Return the [x, y] coordinate for the center point of the cell that contains the specified text.  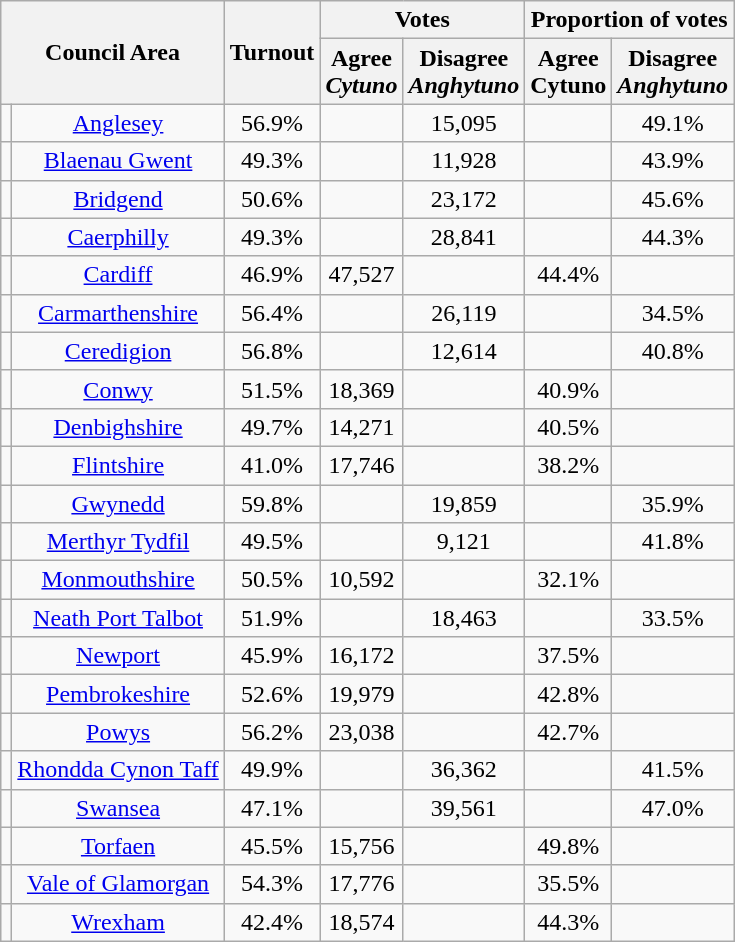
49.1% [673, 123]
19,979 [362, 694]
40.9% [568, 389]
12,614 [464, 351]
41.8% [673, 542]
39,561 [464, 808]
Council Area [113, 52]
18,574 [362, 922]
41.0% [272, 465]
59.8% [272, 503]
18,463 [464, 618]
42.4% [272, 922]
11,928 [464, 161]
Merthyr Tydfil [118, 542]
Wrexham [118, 922]
47.0% [673, 808]
42.8% [568, 694]
49.7% [272, 427]
47,527 [362, 275]
Powys [118, 732]
Conwy [118, 389]
37.5% [568, 656]
51.5% [272, 389]
Anglesey [118, 123]
50.5% [272, 580]
Torfaen [118, 846]
41.5% [673, 770]
17,776 [362, 884]
10,592 [362, 580]
Carmarthenshire [118, 313]
Monmouthshire [118, 580]
49.5% [272, 542]
36,362 [464, 770]
51.9% [272, 618]
15,095 [464, 123]
40.8% [673, 351]
Blaenau Gwent [118, 161]
Votes [422, 20]
Cardiff [118, 275]
19,859 [464, 503]
Proportion of votes [630, 20]
23,172 [464, 199]
14,271 [362, 427]
35.5% [568, 884]
Swansea [118, 808]
Bridgend [118, 199]
17,746 [362, 465]
23,038 [362, 732]
42.7% [568, 732]
18,369 [362, 389]
49.9% [272, 770]
56.9% [272, 123]
9,121 [464, 542]
44.4% [568, 275]
54.3% [272, 884]
16,172 [362, 656]
45.5% [272, 846]
26,119 [464, 313]
32.1% [568, 580]
40.5% [568, 427]
15,756 [362, 846]
Caerphilly [118, 237]
Neath Port Talbot [118, 618]
35.9% [673, 503]
Turnout [272, 52]
45.6% [673, 199]
Rhondda Cynon Taff [118, 770]
33.5% [673, 618]
Denbighshire [118, 427]
Flintshire [118, 465]
Gwynedd [118, 503]
49.8% [568, 846]
52.6% [272, 694]
34.5% [673, 313]
45.9% [272, 656]
56.4% [272, 313]
Ceredigion [118, 351]
46.9% [272, 275]
47.1% [272, 808]
28,841 [464, 237]
Vale of Glamorgan [118, 884]
50.6% [272, 199]
43.9% [673, 161]
Pembrokeshire [118, 694]
56.2% [272, 732]
56.8% [272, 351]
38.2% [568, 465]
Newport [118, 656]
